Search for the cell housing the specified text and yield its (x, y) center coordinate. 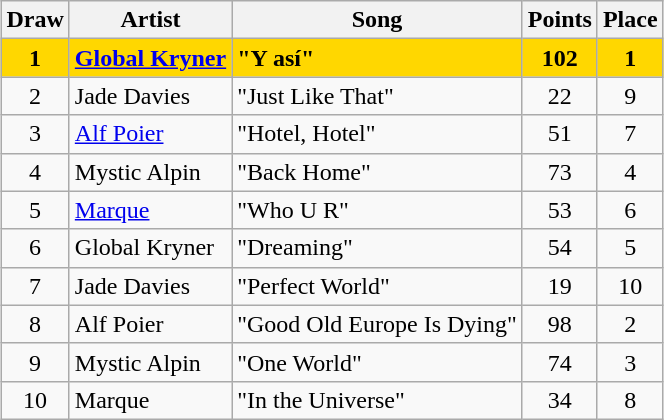
"Who U R" (378, 210)
"Y así" (378, 58)
98 (560, 324)
19 (560, 286)
73 (560, 172)
Artist (150, 20)
Song (378, 20)
Points (560, 20)
"Perfect World" (378, 286)
34 (560, 400)
Place (630, 20)
102 (560, 58)
54 (560, 248)
"Just Like That" (378, 96)
"In the Universe" (378, 400)
53 (560, 210)
22 (560, 96)
"One World" (378, 362)
74 (560, 362)
Draw (35, 20)
"Dreaming" (378, 248)
"Back Home" (378, 172)
"Hotel, Hotel" (378, 134)
51 (560, 134)
"Good Old Europe Is Dying" (378, 324)
